For the text-containing cell, return its midpoint in (x, y) coordinate format. 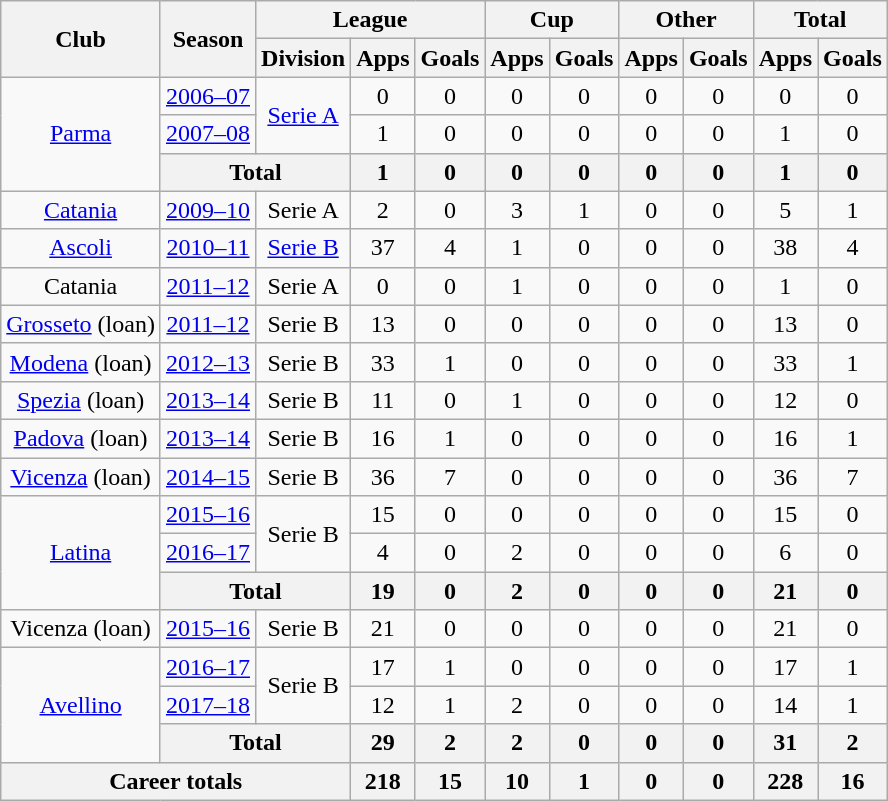
31 (785, 743)
Other (686, 20)
29 (383, 743)
Career totals (176, 781)
228 (785, 781)
3 (517, 210)
Latina (81, 553)
14 (785, 705)
2012–13 (208, 362)
Padova (loan) (81, 438)
Grosseto (loan) (81, 324)
5 (785, 210)
10 (517, 781)
Avellino (81, 705)
6 (785, 553)
2014–15 (208, 477)
2010–11 (208, 248)
Cup (552, 20)
Club (81, 39)
2007–08 (208, 134)
218 (383, 781)
League (370, 20)
19 (383, 591)
11 (383, 400)
Ascoli (81, 248)
Spezia (loan) (81, 400)
Modena (loan) (81, 362)
2009–10 (208, 210)
Parma (81, 134)
37 (383, 248)
2017–18 (208, 705)
Division (304, 58)
38 (785, 248)
Season (208, 39)
2006–07 (208, 96)
